Output the (x, y) coordinate of the center of the cell containing the given text.  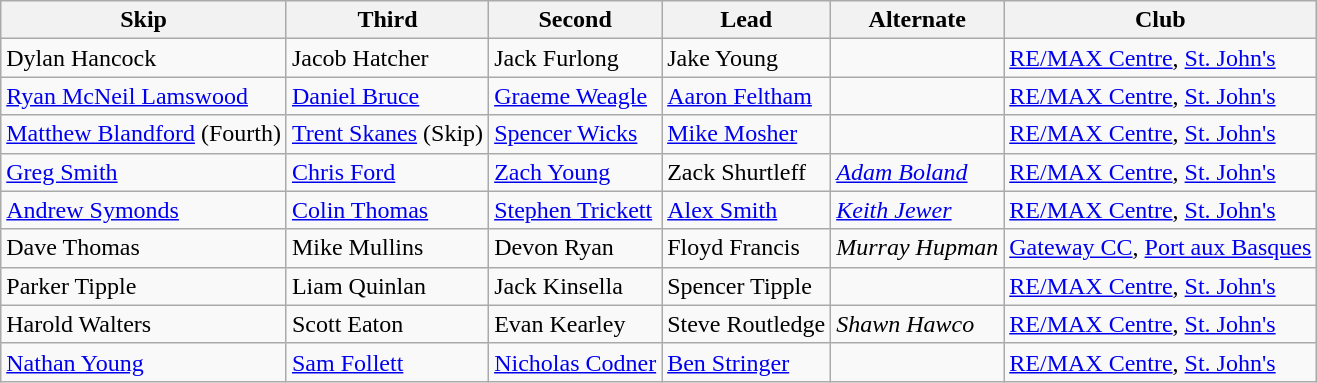
Ryan McNeil Lamswood (144, 96)
Nicholas Codner (576, 362)
Liam Quinlan (387, 286)
Spencer Tipple (746, 286)
Aaron Feltham (746, 96)
Devon Ryan (576, 248)
Mike Mosher (746, 134)
Murray Hupman (918, 248)
Lead (746, 20)
Zach Young (576, 172)
Graeme Weagle (576, 96)
Steve Routledge (746, 324)
Alex Smith (746, 210)
Matthew Blandford (Fourth) (144, 134)
Evan Kearley (576, 324)
Stephen Trickett (576, 210)
Adam Boland (918, 172)
Keith Jewer (918, 210)
Mike Mullins (387, 248)
Sam Follett (387, 362)
Third (387, 20)
Trent Skanes (Skip) (387, 134)
Harold Walters (144, 324)
Colin Thomas (387, 210)
Jake Young (746, 58)
Dylan Hancock (144, 58)
Daniel Bruce (387, 96)
Floyd Francis (746, 248)
Gateway CC, Port aux Basques (1160, 248)
Jack Furlong (576, 58)
Club (1160, 20)
Andrew Symonds (144, 210)
Zack Shurtleff (746, 172)
Spencer Wicks (576, 134)
Nathan Young (144, 362)
Skip (144, 20)
Alternate (918, 20)
Greg Smith (144, 172)
Parker Tipple (144, 286)
Dave Thomas (144, 248)
Scott Eaton (387, 324)
Jack Kinsella (576, 286)
Shawn Hawco (918, 324)
Ben Stringer (746, 362)
Second (576, 20)
Chris Ford (387, 172)
Jacob Hatcher (387, 58)
